Scan for the cell matching the given text and deliver its (x, y) coordinate at center. 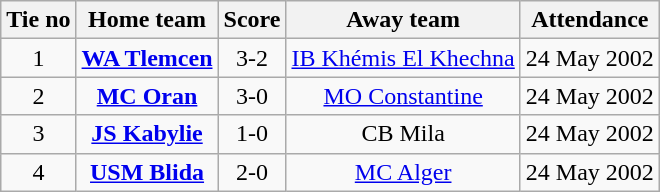
Attendance (590, 20)
USM Blida (147, 172)
JS Kabylie (147, 134)
IB Khémis El Khechna (403, 58)
3-2 (252, 58)
Away team (403, 20)
1-0 (252, 134)
MC Oran (147, 96)
2 (38, 96)
Tie no (38, 20)
1 (38, 58)
Score (252, 20)
WA Tlemcen (147, 58)
2-0 (252, 172)
3 (38, 134)
MO Constantine (403, 96)
4 (38, 172)
Home team (147, 20)
MC Alger (403, 172)
3-0 (252, 96)
CB Mila (403, 134)
